Determine the [x, y] coordinate at the center of the cell enclosing the given text.  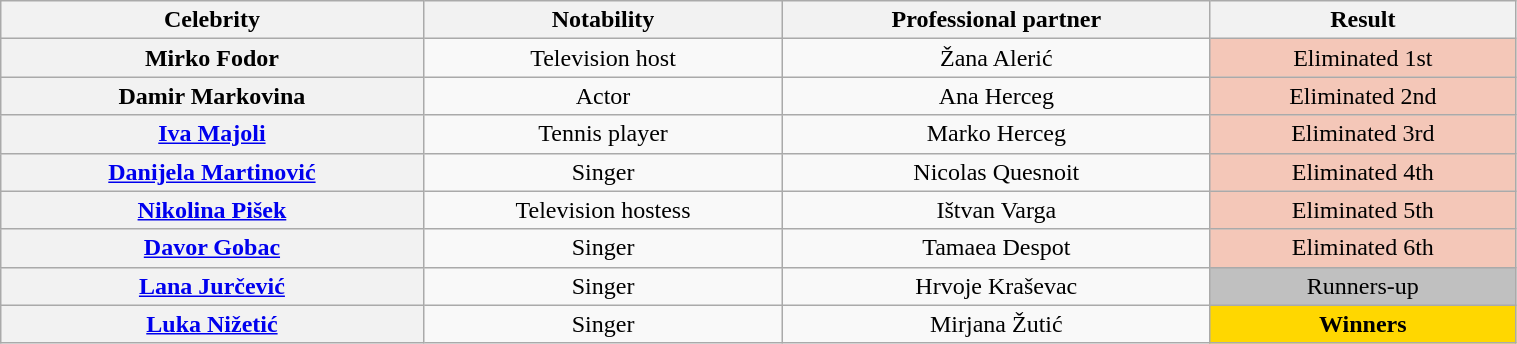
Hrvoje Kraševac [996, 286]
Professional partner [996, 20]
Notability [603, 20]
Actor [603, 96]
Tennis player [603, 134]
Luka Nižetić [212, 324]
Eliminated 1st [1363, 58]
Iva Majoli [212, 134]
Television host [603, 58]
Lana Jurčević [212, 286]
Runners-up [1363, 286]
Eliminated 4th [1363, 172]
Eliminated 5th [1363, 210]
Ištvan Varga [996, 210]
Eliminated 6th [1363, 248]
Ana Herceg [996, 96]
Eliminated 2nd [1363, 96]
Mirko Fodor [212, 58]
Eliminated 3rd [1363, 134]
Davor Gobac [212, 248]
Tamaea Despot [996, 248]
Mirjana Žutić [996, 324]
Marko Herceg [996, 134]
Winners [1363, 324]
Nicolas Quesnoit [996, 172]
Damir Markovina [212, 96]
Danijela Martinović [212, 172]
Nikolina Pišek [212, 210]
Celebrity [212, 20]
Television hostess [603, 210]
Žana Alerić [996, 58]
Result [1363, 20]
